Capture the cell that displays the provided text and extract its [x, y] central coordinate. 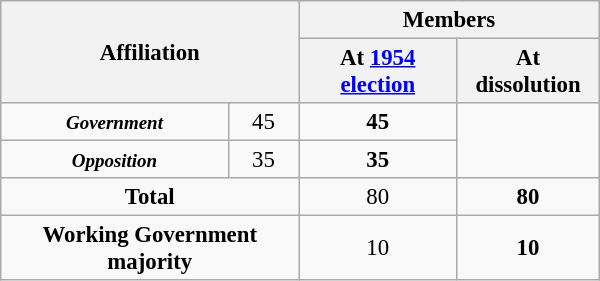
Government [114, 122]
Working Government majority [150, 248]
Opposition [114, 160]
At dissolution [528, 72]
Total [150, 197]
Members [450, 20]
At 1954 election [378, 72]
Affiliation [150, 52]
